Scan for the cell matching the given text and deliver its (x, y) coordinate at center. 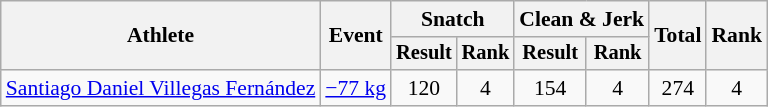
154 (550, 88)
Santiago Daniel Villegas Fernández (161, 88)
274 (678, 88)
Total (678, 36)
−77 kg (356, 88)
Snatch (452, 19)
Athlete (161, 36)
Event (356, 36)
120 (424, 88)
Clean & Jerk (582, 19)
